Detect which cell encompasses the target text, then output its [X, Y] center coordinate. 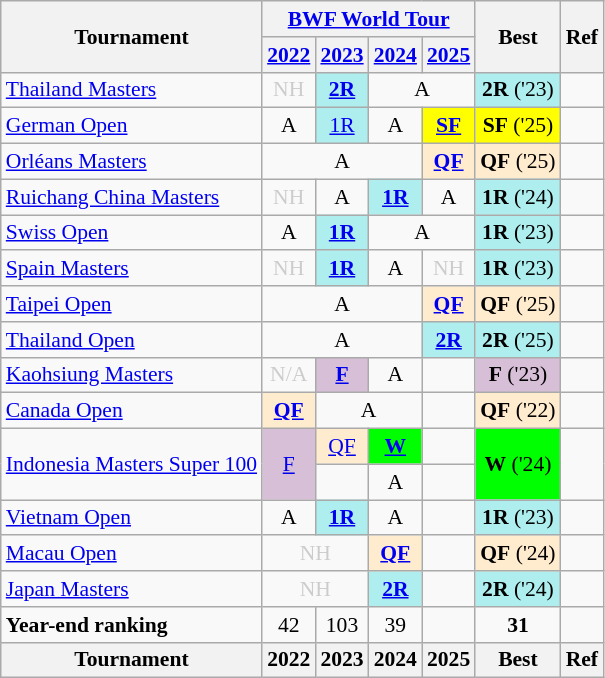
1R ('24) [518, 197]
SF ('25) [518, 126]
SF [448, 126]
N/A [288, 375]
Thailand Open [132, 340]
BWF World Tour [368, 19]
2R ('23) [518, 90]
W ('24) [518, 464]
Orléans Masters [132, 162]
W [396, 447]
Japan Masters [132, 589]
42 [288, 625]
Kaohsiung Masters [132, 375]
German Open [132, 126]
Macau Open [132, 554]
Swiss Open [132, 233]
103 [342, 625]
31 [518, 625]
Spain Masters [132, 269]
Indonesia Masters Super 100 [132, 464]
QF ('24) [518, 554]
2R ('24) [518, 589]
Year-end ranking [132, 625]
Vietnam Open [132, 518]
Ruichang China Masters [132, 197]
F ('23) [518, 375]
39 [396, 625]
2R ('25) [518, 340]
Taipei Open [132, 304]
QF ('22) [518, 411]
Thailand Masters [132, 90]
Canada Open [132, 411]
